Determine the [x, y] coordinate at the center of the cell enclosing the given text.  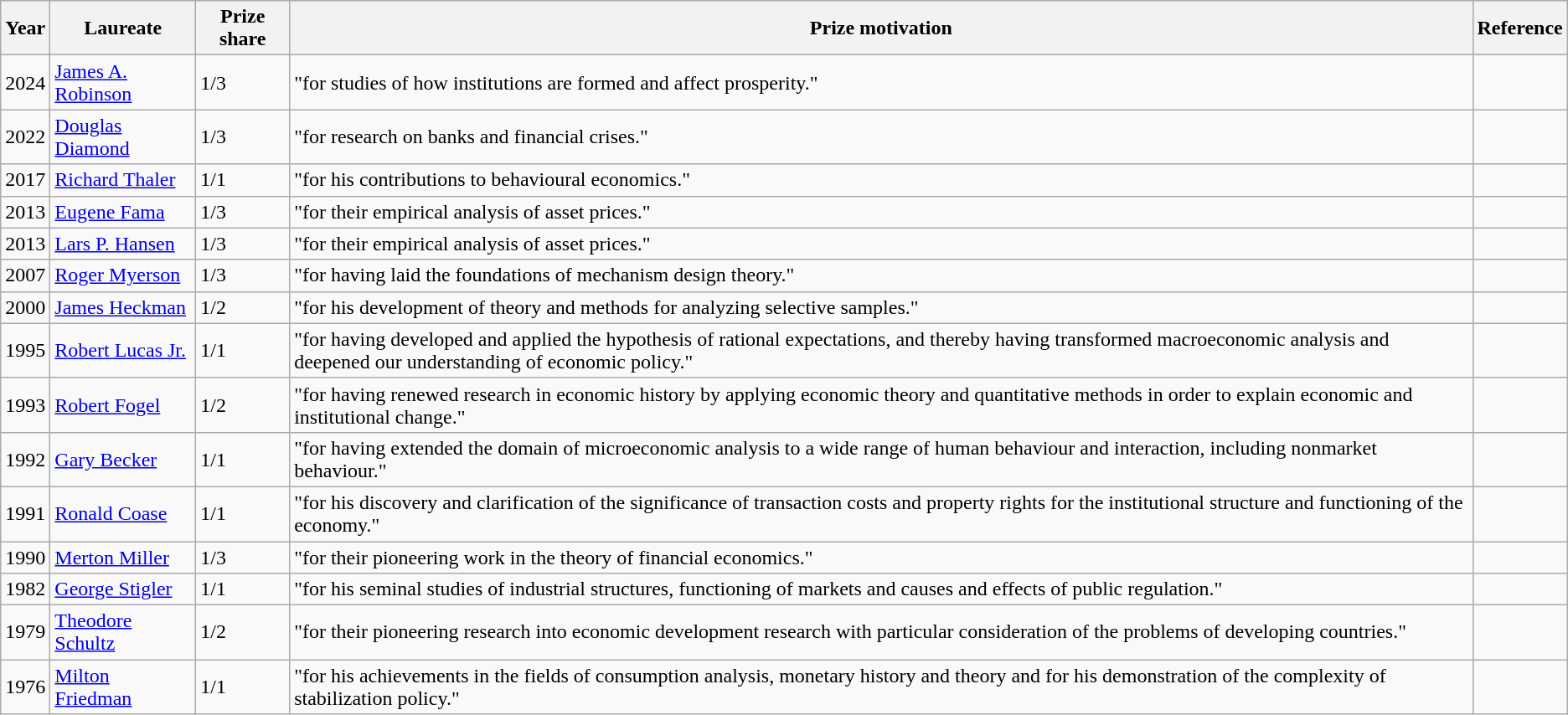
Richard Thaler [123, 180]
Prize motivation [881, 28]
2007 [25, 275]
James A. Robinson [123, 82]
1979 [25, 633]
"for his development of theory and methods for analyzing selective samples." [881, 307]
"for studies of how institutions are formed and affect prosperity." [881, 82]
2022 [25, 137]
Laureate [123, 28]
2017 [25, 180]
2000 [25, 307]
"for having laid the foundations of mechanism design theory." [881, 275]
Milton Friedman [123, 687]
1992 [25, 459]
Prize share [243, 28]
1991 [25, 514]
"for their pioneering work in the theory of financial economics." [881, 557]
1990 [25, 557]
Year [25, 28]
1976 [25, 687]
Eugene Fama [123, 212]
1993 [25, 405]
"for research on banks and financial crises." [881, 137]
1995 [25, 350]
Ronald Coase [123, 514]
"for having extended the domain of microeconomic analysis to a wide range of human behaviour and interaction, including nonmarket behaviour." [881, 459]
Lars P. Hansen [123, 244]
1982 [25, 589]
Merton Miller [123, 557]
Douglas Diamond [123, 137]
George Stigler [123, 589]
Gary Becker [123, 459]
"for their pioneering research into economic development research with particular consideration of the problems of developing countries." [881, 633]
Roger Myerson [123, 275]
"for his contributions to behavioural economics." [881, 180]
"for his seminal studies of industrial structures, functioning of markets and causes and effects of public regulation." [881, 589]
Robert Fogel [123, 405]
Reference [1519, 28]
Robert Lucas Jr. [123, 350]
Theodore Schultz [123, 633]
2024 [25, 82]
James Heckman [123, 307]
